Find where the given text appears and provide that cell's center as (X, Y) coordinate. 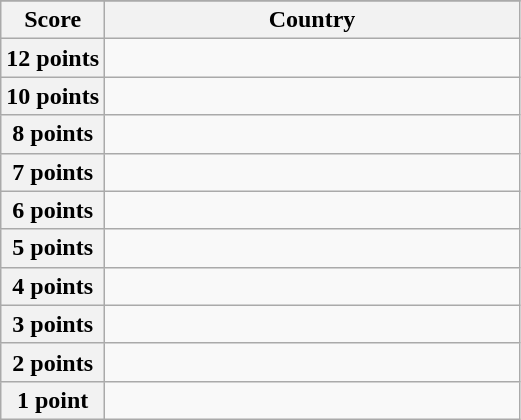
7 points (53, 172)
2 points (53, 362)
10 points (53, 96)
8 points (53, 134)
Score (53, 20)
4 points (53, 286)
Country (312, 20)
1 point (53, 400)
5 points (53, 248)
3 points (53, 324)
12 points (53, 58)
6 points (53, 210)
